Extract the [X, Y] coordinate from the center of the cell holding the provided text.  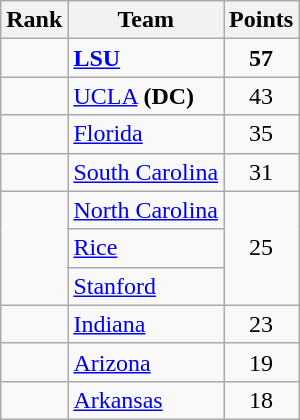
18 [262, 400]
57 [262, 58]
North Carolina [146, 210]
Indiana [146, 324]
31 [262, 172]
35 [262, 134]
Florida [146, 134]
South Carolina [146, 172]
23 [262, 324]
25 [262, 248]
Stanford [146, 286]
19 [262, 362]
Rank [34, 20]
Rice [146, 248]
Arkansas [146, 400]
LSU [146, 58]
Team [146, 20]
Arizona [146, 362]
UCLA (DC) [146, 96]
43 [262, 96]
Points [262, 20]
